Find where the given text appears and provide that cell's center as [x, y] coordinate. 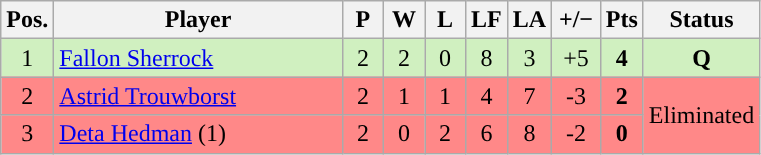
P [362, 20]
7 [529, 96]
+5 [576, 58]
Q [701, 58]
Pts [622, 20]
Player [198, 20]
Status [701, 20]
-3 [576, 96]
Pos. [28, 20]
L [444, 20]
Eliminated [701, 115]
LA [529, 20]
+/− [576, 20]
-2 [576, 134]
W [404, 20]
Fallon Sherrock [198, 58]
LF [487, 20]
Deta Hedman (1) [198, 134]
Astrid Trouwborst [198, 96]
6 [487, 134]
